Capture the cell that displays the provided text and extract its [X, Y] central coordinate. 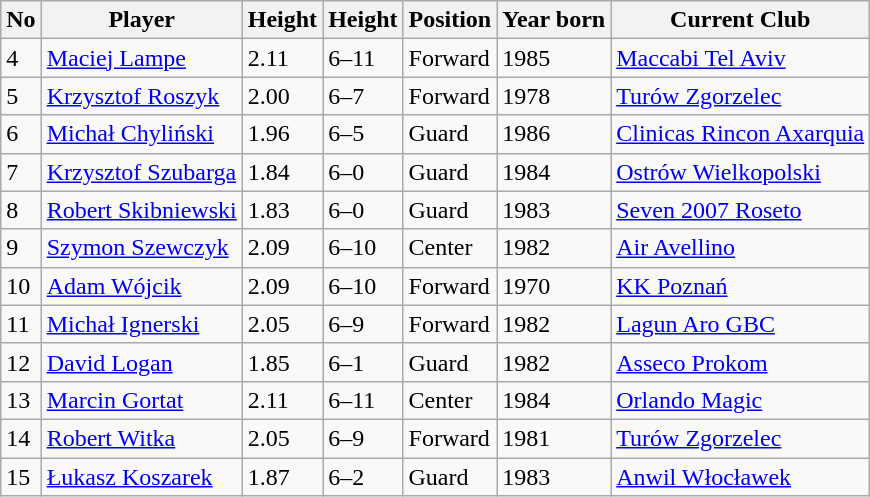
1.83 [282, 210]
6–7 [363, 96]
Orlando Magic [740, 400]
12 [21, 362]
1.85 [282, 362]
14 [21, 438]
1986 [554, 134]
Krzysztof Szubarga [142, 172]
1.96 [282, 134]
KK Poznań [740, 286]
6–2 [363, 477]
No [21, 20]
15 [21, 477]
13 [21, 400]
2.00 [282, 96]
6–5 [363, 134]
1978 [554, 96]
7 [21, 172]
Robert Witka [142, 438]
Michał Chyliński [142, 134]
Łukasz Koszarek [142, 477]
5 [21, 96]
6–1 [363, 362]
Szymon Szewczyk [142, 248]
Position [450, 20]
1.87 [282, 477]
9 [21, 248]
11 [21, 324]
Michał Ignerski [142, 324]
1970 [554, 286]
4 [21, 58]
Anwil Włocławek [740, 477]
Robert Skibniewski [142, 210]
Air Avellino [740, 248]
Seven 2007 Roseto [740, 210]
1985 [554, 58]
Maccabi Tel Aviv [740, 58]
Ostrów Wielkopolski [740, 172]
Marcin Gortat [142, 400]
Current Club [740, 20]
Asseco Prokom [740, 362]
8 [21, 210]
6 [21, 134]
David Logan [142, 362]
Maciej Lampe [142, 58]
1981 [554, 438]
Player [142, 20]
Clinicas Rincon Axarquia [740, 134]
Adam Wójcik [142, 286]
Lagun Aro GBC [740, 324]
10 [21, 286]
1.84 [282, 172]
Krzysztof Roszyk [142, 96]
Year born [554, 20]
